Identify which cell holds the provided text, then report its (x, y) central coordinate. 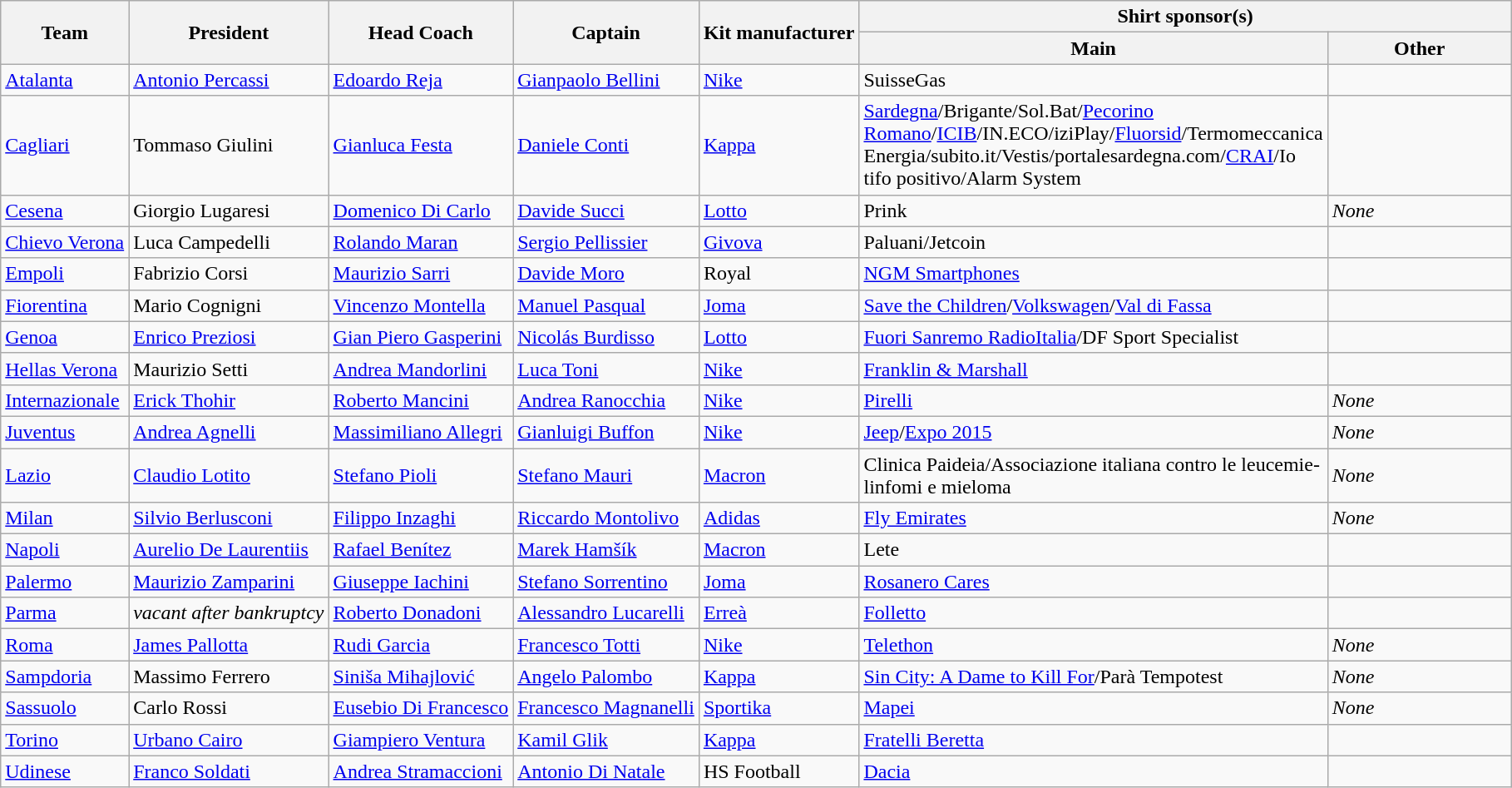
Gianpaolo Bellini (606, 80)
Erreà (778, 613)
Main (1093, 48)
Tommaso Giulini (229, 145)
Carlo Rossi (229, 708)
HS Football (778, 771)
Francesco Totti (606, 645)
Fratelli Beretta (1093, 740)
Fiorentina (65, 305)
Franco Soldati (229, 771)
Roma (65, 645)
President (229, 32)
Gianluca Festa (421, 145)
Francesco Magnanelli (606, 708)
Alessandro Lucarelli (606, 613)
SuisseGas (1093, 80)
Eusebio Di Francesco (421, 708)
Daniele Conti (606, 145)
James Pallotta (229, 645)
Empoli (65, 274)
Roberto Donadoni (421, 613)
Vincenzo Montella (421, 305)
Palermo (65, 582)
Angelo Palombo (606, 676)
Fly Emirates (1093, 518)
Torino (65, 740)
Captain (606, 32)
Claudio Lotito (229, 474)
Rosanero Cares (1093, 582)
Rolando Maran (421, 242)
Stefano Pioli (421, 474)
Davide Succi (606, 211)
Parma (65, 613)
Napoli (65, 550)
Mario Cognigni (229, 305)
Marek Hamšík (606, 550)
Gian Piero Gasperini (421, 337)
Massimo Ferrero (229, 676)
Andrea Agnelli (229, 432)
Fabrizio Corsi (229, 274)
vacant after bankruptcy (229, 613)
Giuseppe Iachini (421, 582)
Kamil Glik (606, 740)
Sampdoria (65, 676)
Internazionale (65, 400)
Giampiero Ventura (421, 740)
Mapei (1093, 708)
Lazio (65, 474)
Sportika (778, 708)
Urbano Cairo (229, 740)
Filippo Inzaghi (421, 518)
Franklin & Marshall (1093, 369)
Sassuolo (65, 708)
Folletto (1093, 613)
Antonio Percassi (229, 80)
Milan (65, 518)
Massimiliano Allegri (421, 432)
Roberto Mancini (421, 400)
Fuori Sanremo RadioItalia/DF Sport Specialist (1093, 337)
Genoa (65, 337)
Giorgio Lugaresi (229, 211)
Prink (1093, 211)
Shirt sponsor(s) (1185, 17)
Andrea Stramaccioni (421, 771)
Paluani/Jetcoin (1093, 242)
Maurizio Setti (229, 369)
Riccardo Montolivo (606, 518)
Stefano Mauri (606, 474)
Chievo Verona (65, 242)
Luca Campedelli (229, 242)
Adidas (778, 518)
Sergio Pellissier (606, 242)
Givova (778, 242)
Enrico Preziosi (229, 337)
Davide Moro (606, 274)
Domenico Di Carlo (421, 211)
Save the Children/Volkswagen/Val di Fassa (1093, 305)
NGM Smartphones (1093, 274)
Edoardo Reja (421, 80)
Dacia (1093, 771)
Udinese (65, 771)
Silvio Berlusconi (229, 518)
Atalanta (65, 80)
Erick Thohir (229, 400)
Maurizio Sarri (421, 274)
Head Coach (421, 32)
Antonio Di Natale (606, 771)
Hellas Verona (65, 369)
Lete (1093, 550)
Maurizio Zamparini (229, 582)
Royal (778, 274)
Luca Toni (606, 369)
Cesena (65, 211)
Juventus (65, 432)
Sin City: A Dame to Kill For/Parà Tempotest (1093, 676)
Rudi Garcia (421, 645)
Manuel Pasqual (606, 305)
Kit manufacturer (778, 32)
Stefano Sorrentino (606, 582)
Cagliari (65, 145)
Clinica Paideia/Associazione italiana contro le leucemie-linfomi e mieloma (1093, 474)
Siniša Mihajlović (421, 676)
Nicolás Burdisso (606, 337)
Other (1419, 48)
Rafael Benítez (421, 550)
Team (65, 32)
Jeep/Expo 2015 (1093, 432)
Gianluigi Buffon (606, 432)
Pirelli (1093, 400)
Andrea Ranocchia (606, 400)
Aurelio De Laurentiis (229, 550)
Telethon (1093, 645)
Andrea Mandorlini (421, 369)
